Identify which cell holds the provided text, then report its (X, Y) central coordinate. 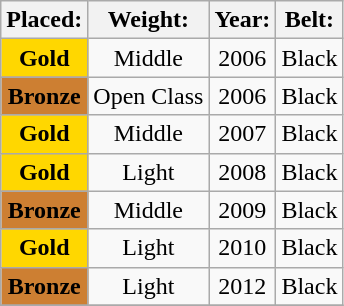
Year: (242, 20)
Weight: (148, 20)
Placed: (44, 20)
2007 (242, 134)
2008 (242, 172)
2012 (242, 286)
2010 (242, 248)
Open Class (148, 96)
Belt: (310, 20)
2009 (242, 210)
